Return the (x, y) coordinate for the center point of the cell that contains the specified text.  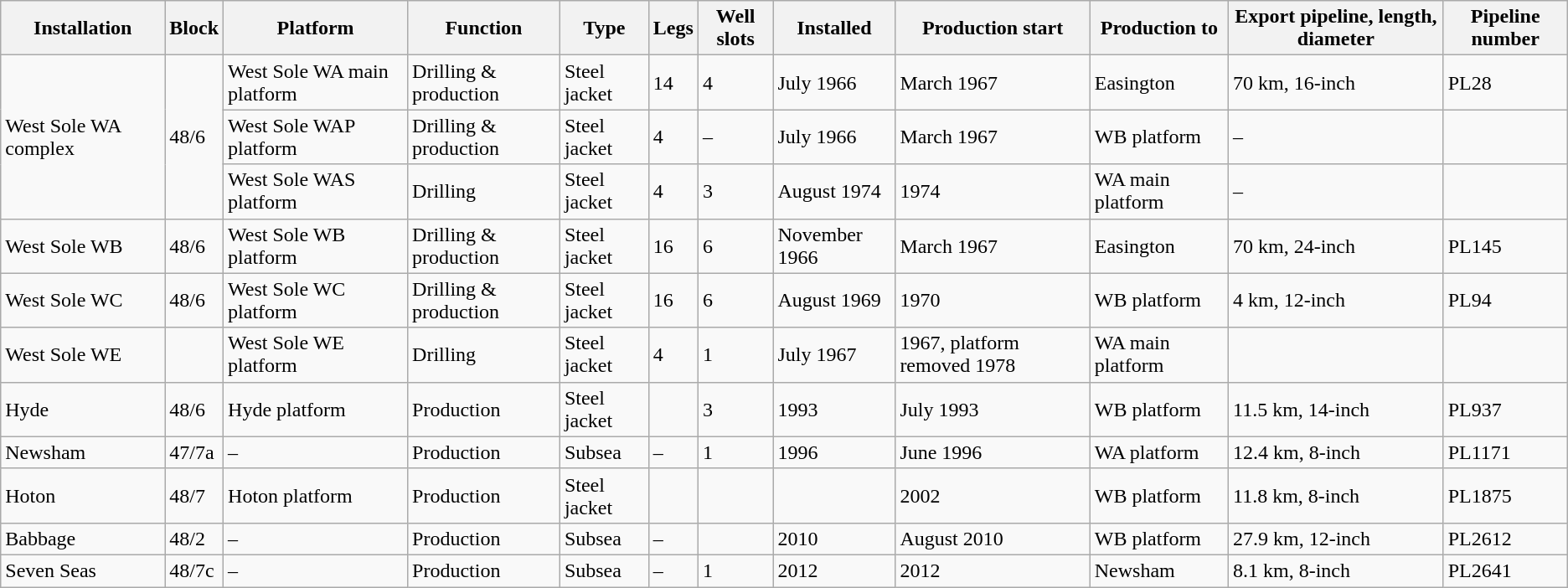
West Sole WAS platform (316, 191)
West Sole WA main platform (316, 82)
PL937 (1505, 409)
27.9 km, 12-inch (1335, 539)
Hyde (83, 409)
70 km, 16-inch (1335, 82)
July 1967 (834, 355)
Babbage (83, 539)
48/2 (194, 539)
12.4 km, 8-inch (1335, 452)
Installed (834, 28)
West Sole WC platform (316, 300)
Production start (993, 28)
PL145 (1505, 246)
West Sole WAP platform (316, 137)
1993 (834, 409)
November 1966 (834, 246)
June 1996 (993, 452)
Platform (316, 28)
Pipeline number (1505, 28)
Export pipeline, length, diameter (1335, 28)
Block (194, 28)
11.5 km, 14-inch (1335, 409)
PL94 (1505, 300)
Installation (83, 28)
Type (604, 28)
2010 (834, 539)
August 1974 (834, 191)
8.1 km, 8-inch (1335, 570)
1967, platform removed 1978 (993, 355)
Production to (1159, 28)
August 1969 (834, 300)
48/7c (194, 570)
August 2010 (993, 539)
48/7 (194, 496)
West Sole WC (83, 300)
Well slots (735, 28)
14 (673, 82)
47/7a (194, 452)
Legs (673, 28)
July 1993 (993, 409)
Hoton platform (316, 496)
1996 (834, 452)
WA platform (1159, 452)
Hyde platform (316, 409)
West Sole WB platform (316, 246)
11.8 km, 8-inch (1335, 496)
PL1171 (1505, 452)
PL2612 (1505, 539)
Seven Seas (83, 570)
1974 (993, 191)
PL1875 (1505, 496)
PL28 (1505, 82)
West Sole WB (83, 246)
70 km, 24-inch (1335, 246)
1970 (993, 300)
West Sole WA complex (83, 137)
PL2641 (1505, 570)
Hoton (83, 496)
4 km, 12-inch (1335, 300)
Function (484, 28)
West Sole WE (83, 355)
2002 (993, 496)
West Sole WE platform (316, 355)
